Scan for the cell matching the given text and deliver its [x, y] coordinate at center. 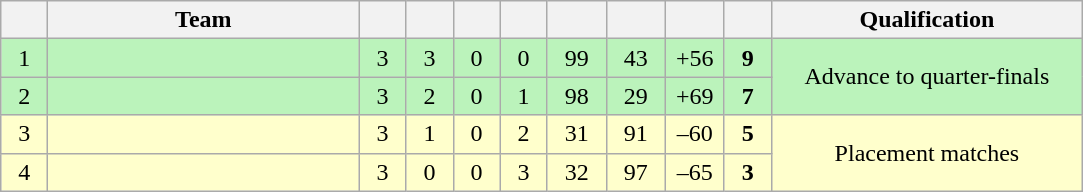
31 [576, 134]
+69 [694, 96]
29 [636, 96]
97 [636, 172]
9 [748, 58]
Qualification [926, 20]
99 [576, 58]
43 [636, 58]
–65 [694, 172]
5 [748, 134]
+56 [694, 58]
7 [748, 96]
32 [576, 172]
4 [24, 172]
98 [576, 96]
Placement matches [926, 153]
–60 [694, 134]
Advance to quarter-finals [926, 77]
91 [636, 134]
Team [204, 20]
